Extract the [x, y] coordinate from the center of the cell holding the provided text.  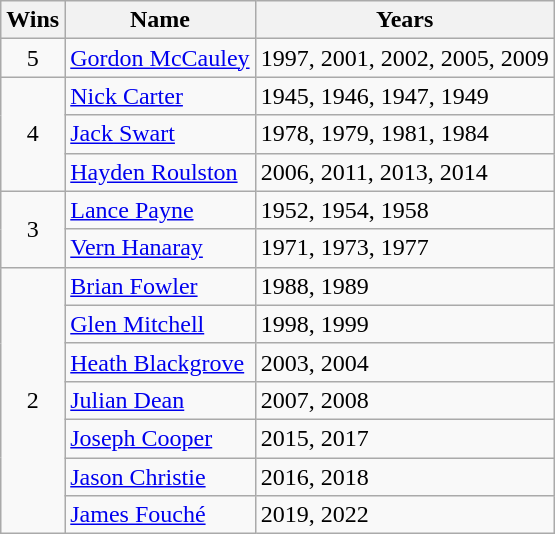
Name [160, 20]
Heath Blackgrove [160, 362]
James Fouché [160, 515]
Julian Dean [160, 400]
2016, 2018 [404, 477]
Wins [33, 20]
Years [404, 20]
1978, 1979, 1981, 1984 [404, 134]
Hayden Roulston [160, 172]
Lance Payne [160, 210]
1952, 1954, 1958 [404, 210]
1997, 2001, 2002, 2005, 2009 [404, 58]
Vern Hanaray [160, 248]
Jack Swart [160, 134]
1988, 1989 [404, 286]
2007, 2008 [404, 400]
Brian Fowler [160, 286]
2015, 2017 [404, 438]
4 [33, 134]
2003, 2004 [404, 362]
3 [33, 229]
2 [33, 400]
Joseph Cooper [160, 438]
Jason Christie [160, 477]
Gordon McCauley [160, 58]
1998, 1999 [404, 324]
2019, 2022 [404, 515]
5 [33, 58]
2006, 2011, 2013, 2014 [404, 172]
1945, 1946, 1947, 1949 [404, 96]
1971, 1973, 1977 [404, 248]
Glen Mitchell [160, 324]
Nick Carter [160, 96]
